Identify which cell holds the provided text, then report its (x, y) central coordinate. 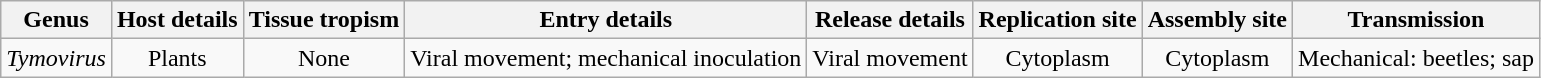
Mechanical: beetles; sap (1416, 58)
Replication site (1058, 20)
Genus (56, 20)
Host details (177, 20)
Viral movement (890, 58)
Entry details (606, 20)
Tymovirus (56, 58)
Viral movement; mechanical inoculation (606, 58)
Plants (177, 58)
Transmission (1416, 20)
Release details (890, 20)
None (324, 58)
Assembly site (1217, 20)
Tissue tropism (324, 20)
